Return the [x, y] coordinate for the center point of the cell that contains the specified text.  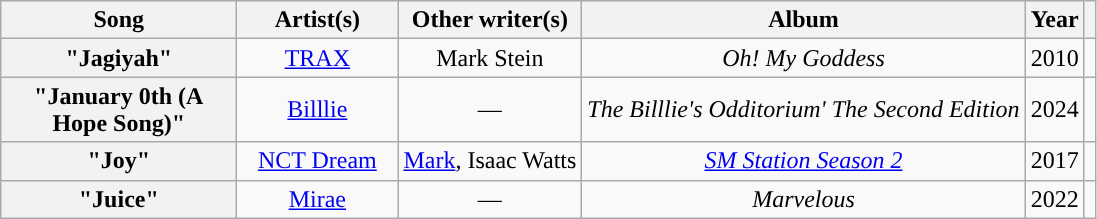
SM Station Season 2 [804, 161]
Billlie [318, 110]
2017 [1054, 161]
The Billlie's Odditorium' The Second Edition [804, 110]
Album [804, 20]
"January 0th (A Hope Song)" [119, 110]
"Juice" [119, 199]
"Jagiyah" [119, 58]
"Joy" [119, 161]
Song [119, 20]
Mirae [318, 199]
2010 [1054, 58]
TRAX [318, 58]
2022 [1054, 199]
2024 [1054, 110]
Oh! My Goddess [804, 58]
Other writer(s) [490, 20]
Year [1054, 20]
Mark Stein [490, 58]
NCT Dream [318, 161]
Artist(s) [318, 20]
Marvelous [804, 199]
Mark, Isaac Watts [490, 161]
